Provide the (x, y) coordinate of the cell's center where the given text is located.  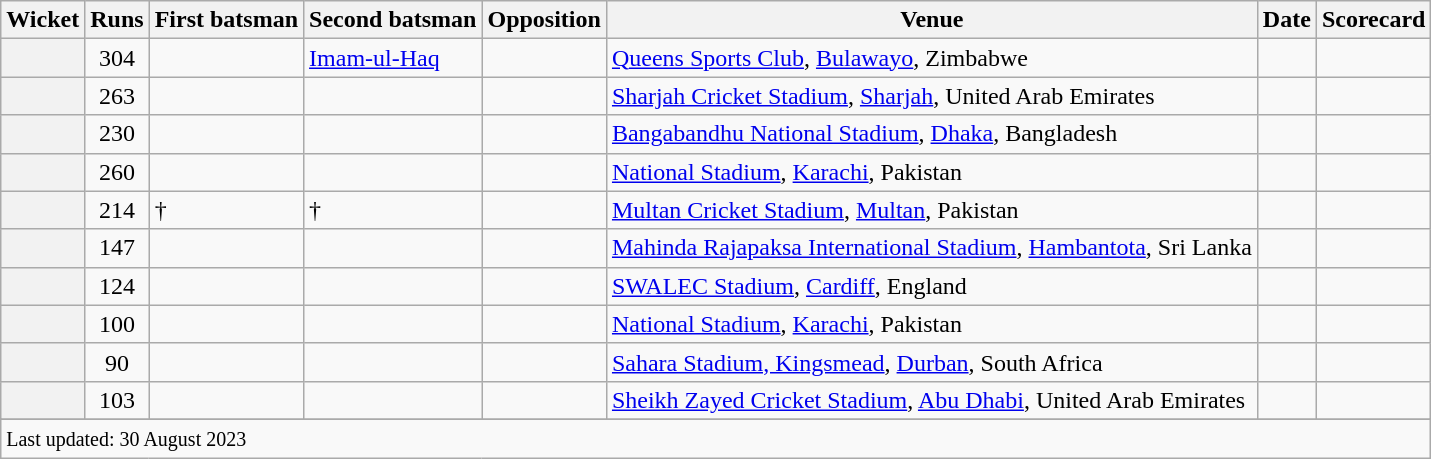
214 (117, 210)
304 (117, 58)
Sharjah Cricket Stadium, Sharjah, United Arab Emirates (932, 96)
100 (117, 324)
124 (117, 286)
Wicket (43, 20)
103 (117, 400)
Multan Cricket Stadium, Multan, Pakistan (932, 210)
Date (1286, 20)
Imam-ul-Haq (393, 58)
147 (117, 248)
260 (117, 172)
Last updated: 30 August 2023 (716, 438)
Queens Sports Club, Bulawayo, Zimbabwe (932, 58)
Bangabandhu National Stadium, Dhaka, Bangladesh (932, 134)
230 (117, 134)
Sheikh Zayed Cricket Stadium, Abu Dhabi, United Arab Emirates (932, 400)
Sahara Stadium, Kingsmead, Durban, South Africa (932, 362)
90 (117, 362)
Venue (932, 20)
263 (117, 96)
SWALEC Stadium, Cardiff, England (932, 286)
Runs (117, 20)
Opposition (544, 20)
First batsman (226, 20)
Mahinda Rajapaksa International Stadium, Hambantota, Sri Lanka (932, 248)
Scorecard (1374, 20)
Second batsman (393, 20)
